Output the [x, y] coordinate of the center of the cell containing the given text.  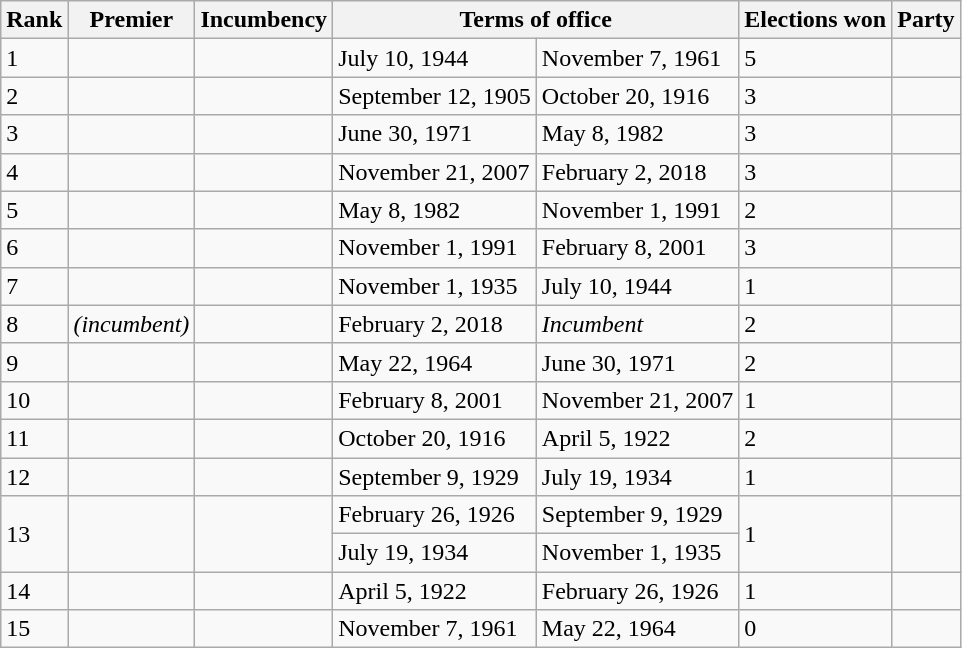
Rank [34, 20]
4 [34, 172]
14 [34, 591]
9 [34, 362]
12 [34, 477]
13 [34, 534]
7 [34, 286]
(incumbent) [132, 324]
0 [816, 629]
6 [34, 248]
11 [34, 438]
Elections won [816, 20]
10 [34, 400]
Incumbency [264, 20]
8 [34, 324]
Incumbent [637, 324]
Terms of office [536, 20]
September 12, 1905 [435, 96]
Premier [132, 20]
15 [34, 629]
Party [926, 20]
